From the cell containing the given text, extract its center point as [X, Y] coordinate. 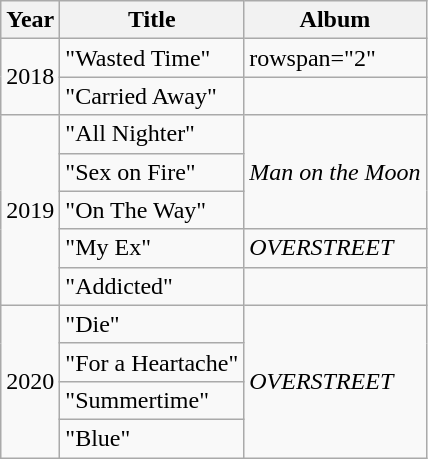
"Summertime" [152, 400]
"Addicted" [152, 286]
Album [335, 20]
Year [30, 20]
"Sex on Fire" [152, 172]
2020 [30, 381]
"On The Way" [152, 210]
"Carried Away" [152, 96]
2018 [30, 77]
Man on the Moon [335, 172]
"Die" [152, 324]
rowspan="2" [335, 58]
"Wasted Time" [152, 58]
"My Ex" [152, 248]
"For a Heartache" [152, 362]
2019 [30, 210]
"All Nighter" [152, 134]
Title [152, 20]
"Blue" [152, 438]
